Output the [x, y] coordinate of the center of the cell containing the given text.  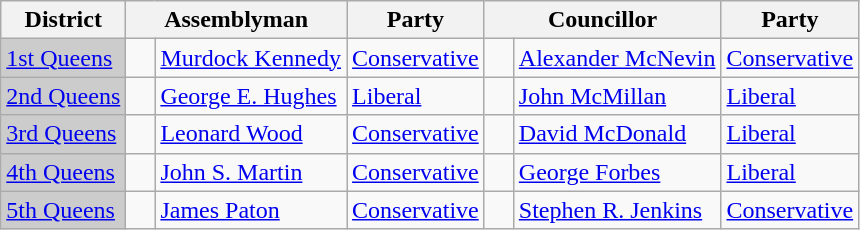
Alexander McNevin [617, 58]
Stephen R. Jenkins [617, 210]
1st Queens [64, 58]
District [64, 20]
David McDonald [617, 134]
Leonard Wood [251, 134]
Murdock Kennedy [251, 58]
3rd Queens [64, 134]
4th Queens [64, 172]
Councillor [602, 20]
John McMillan [617, 96]
John S. Martin [251, 172]
George Forbes [617, 172]
George E. Hughes [251, 96]
2nd Queens [64, 96]
5th Queens [64, 210]
Assemblyman [236, 20]
James Paton [251, 210]
